Capture the cell that displays the provided text and extract its [x, y] central coordinate. 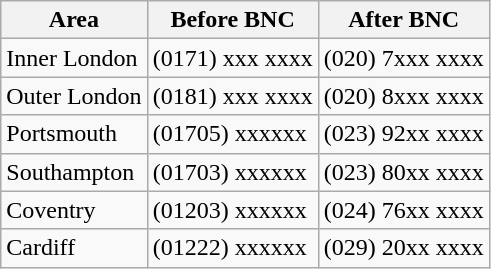
(023) 92xx xxxx [404, 134]
Area [74, 20]
(029) 20xx xxxx [404, 248]
(01705) xxxxxx [232, 134]
(024) 76xx xxxx [404, 210]
(0171) xxx xxxx [232, 58]
Southampton [74, 172]
(01222) xxxxxx [232, 248]
Portsmouth [74, 134]
Inner London [74, 58]
(023) 80xx xxxx [404, 172]
(020) 8xxx xxxx [404, 96]
After BNC [404, 20]
(01203) xxxxxx [232, 210]
(020) 7xxx xxxx [404, 58]
(0181) xxx xxxx [232, 96]
Before BNC [232, 20]
(01703) xxxxxx [232, 172]
Coventry [74, 210]
Outer London [74, 96]
Cardiff [74, 248]
